Extract the (x, y) coordinate from the center of the cell holding the provided text.  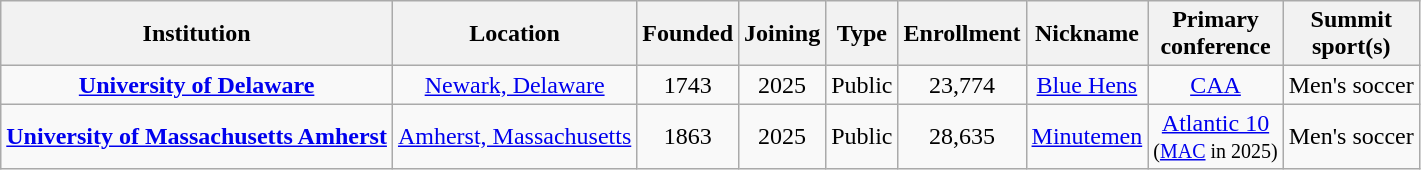
Institution (197, 34)
University of Massachusetts Amherst (197, 136)
28,635 (962, 136)
Amherst, Massachusetts (514, 136)
Nickname (1087, 34)
Enrollment (962, 34)
Summitsport(s) (1351, 34)
Atlantic 10(MAC in 2025) (1216, 136)
23,774 (962, 85)
1863 (688, 136)
1743 (688, 85)
CAA (1216, 85)
Blue Hens (1087, 85)
University of Delaware (197, 85)
Location (514, 34)
Founded (688, 34)
Type (862, 34)
Newark, Delaware (514, 85)
Primaryconference (1216, 34)
Joining (782, 34)
Minutemen (1087, 136)
